Provide the [x, y] coordinate of the cell's center where the given text is located.  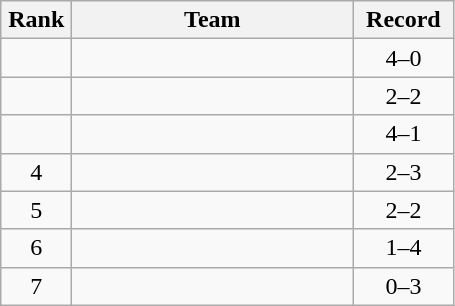
4–0 [404, 58]
2–3 [404, 172]
Record [404, 20]
0–3 [404, 286]
Rank [36, 20]
6 [36, 248]
4–1 [404, 134]
7 [36, 286]
4 [36, 172]
1–4 [404, 248]
Team [212, 20]
5 [36, 210]
